Return [x, y] of the center of cell containing provided text 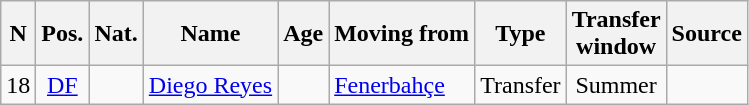
Moving from [402, 34]
Transferwindow [616, 34]
Age [304, 34]
DF [62, 85]
Type [521, 34]
Transfer [521, 85]
Pos. [62, 34]
Fenerbahçe [402, 85]
Diego Reyes [210, 85]
Name [210, 34]
Summer [616, 85]
N [18, 34]
18 [18, 85]
Source [706, 34]
Nat. [116, 34]
